Detect which cell encompasses the target text, then output its (x, y) center coordinate. 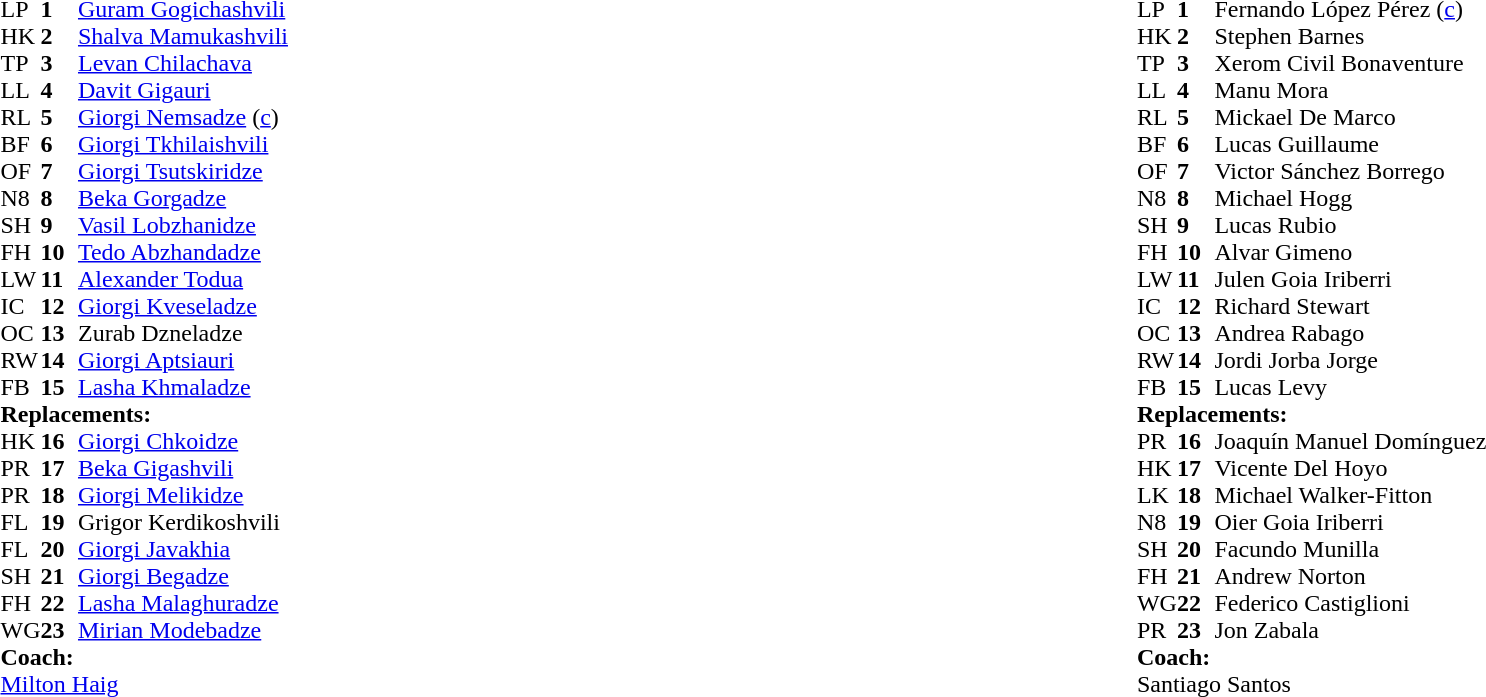
Stephen Barnes (1350, 36)
Lucas Levy (1350, 388)
Tedo Abzhandadze (183, 252)
Andrew Norton (1350, 576)
Michael Hogg (1350, 198)
Milton Haig (144, 684)
Andrea Rabago (1350, 334)
Mickael De Marco (1350, 118)
Levan Chilachava (183, 64)
Xerom Civil Bonaventure (1350, 64)
Joaquín Manuel Domínguez (1350, 442)
Giorgi Aptsiauri (183, 360)
Vasil Lobzhanidze (183, 226)
LK (1157, 496)
Giorgi Nemsadze (c) (183, 118)
Giorgi Begadze (183, 576)
Giorgi Tsutskiridze (183, 172)
Lasha Malaghuradze (183, 604)
Giorgi Kveseladze (183, 306)
Giorgi Chkoidze (183, 442)
Jon Zabala (1350, 630)
Davit Gigauri (183, 90)
Beka Gorgadze (183, 198)
Jordi Jorba Jorge (1350, 360)
Richard Stewart (1350, 306)
Shalva Mamukashvili (183, 36)
Lasha Khmaladze (183, 388)
Lucas Guillaume (1350, 144)
Victor Sánchez Borrego (1350, 172)
Lucas Rubio (1350, 226)
Julen Goia Iriberri (1350, 280)
Vicente Del Hoyo (1350, 468)
Michael Walker-Fitton (1350, 496)
Grigor Kerdikoshvili (183, 522)
Manu Mora (1350, 90)
Mirian Modebadze (183, 630)
Santiago Santos (1312, 684)
Beka Gigashvili (183, 468)
Zurab Dzneladze (183, 334)
Oier Goia Iriberri (1350, 522)
Giorgi Melikidze (183, 496)
Federico Castiglioni (1350, 604)
Alvar Gimeno (1350, 252)
Giorgi Tkhilaishvili (183, 144)
Facundo Munilla (1350, 550)
Alexander Todua (183, 280)
Giorgi Javakhia (183, 550)
